Scan for the cell matching the given text and deliver its [x, y] coordinate at center. 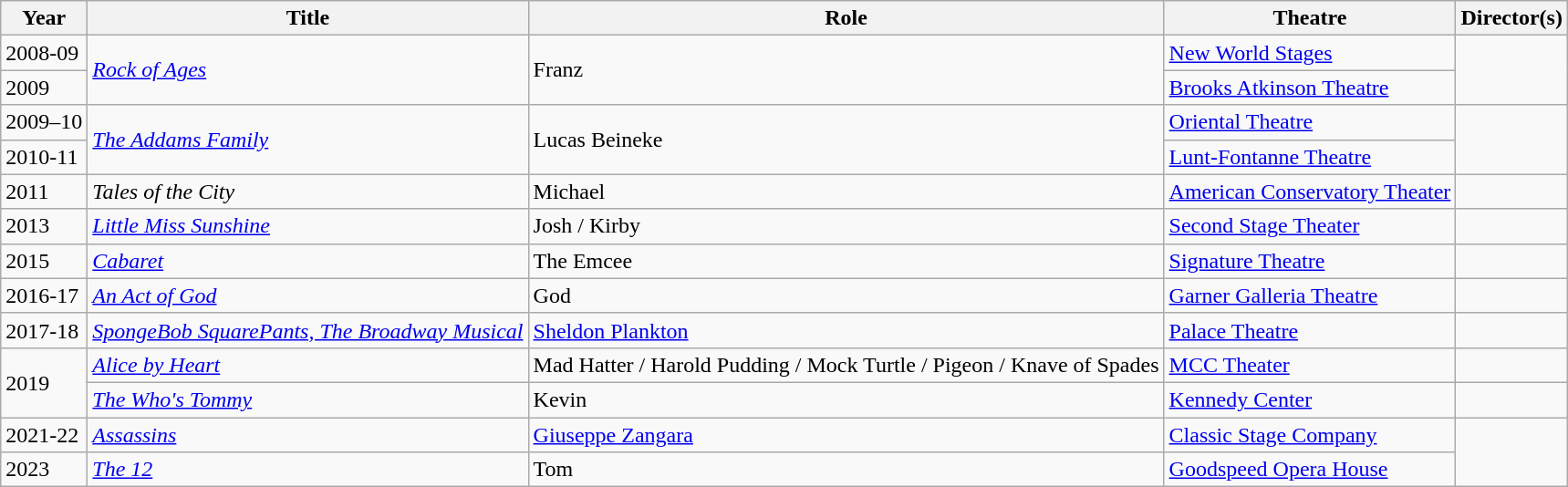
New World Stages [1310, 53]
Palace Theatre [1310, 330]
Role [846, 18]
Franz [846, 70]
American Conservatory Theater [1310, 192]
Lunt-Fontanne Theatre [1310, 157]
2021-22 [44, 435]
Theatre [1310, 18]
Second Stage Theater [1310, 226]
Michael [846, 192]
Kennedy Center [1310, 399]
2016-17 [44, 295]
2013 [44, 226]
Classic Stage Company [1310, 435]
Josh / Kirby [846, 226]
2009–10 [44, 122]
2015 [44, 261]
SpongeBob SquarePants, The Broadway Musical [308, 330]
Oriental Theatre [1310, 122]
Alice by Heart [308, 365]
The Addams Family [308, 140]
Giuseppe Zangara [846, 435]
Assassins [308, 435]
Lucas Beineke [846, 140]
God [846, 295]
Mad Hatter / Harold Pudding / Mock Turtle / Pigeon / Knave of Spades [846, 365]
The Emcee [846, 261]
2019 [44, 382]
Signature Theatre [1310, 261]
2023 [44, 470]
Title [308, 18]
Cabaret [308, 261]
Little Miss Sunshine [308, 226]
2009 [44, 88]
The Who's Tommy [308, 399]
Director(s) [1512, 18]
2010-11 [44, 157]
Goodspeed Opera House [1310, 470]
2011 [44, 192]
Garner Galleria Theatre [1310, 295]
The 12 [308, 470]
Year [44, 18]
Brooks Atkinson Theatre [1310, 88]
Sheldon Plankton [846, 330]
MCC Theater [1310, 365]
An Act of God [308, 295]
Tom [846, 470]
2017-18 [44, 330]
Kevin [846, 399]
2008-09 [44, 53]
Tales of the City [308, 192]
Rock of Ages [308, 70]
